For the text-containing cell, return its midpoint in (X, Y) coordinate format. 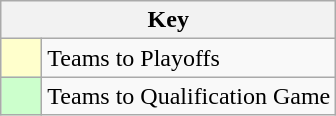
Teams to Playoffs (189, 58)
Teams to Qualification Game (189, 96)
Key (168, 20)
